Detect which cell encompasses the target text, then output its [x, y] center coordinate. 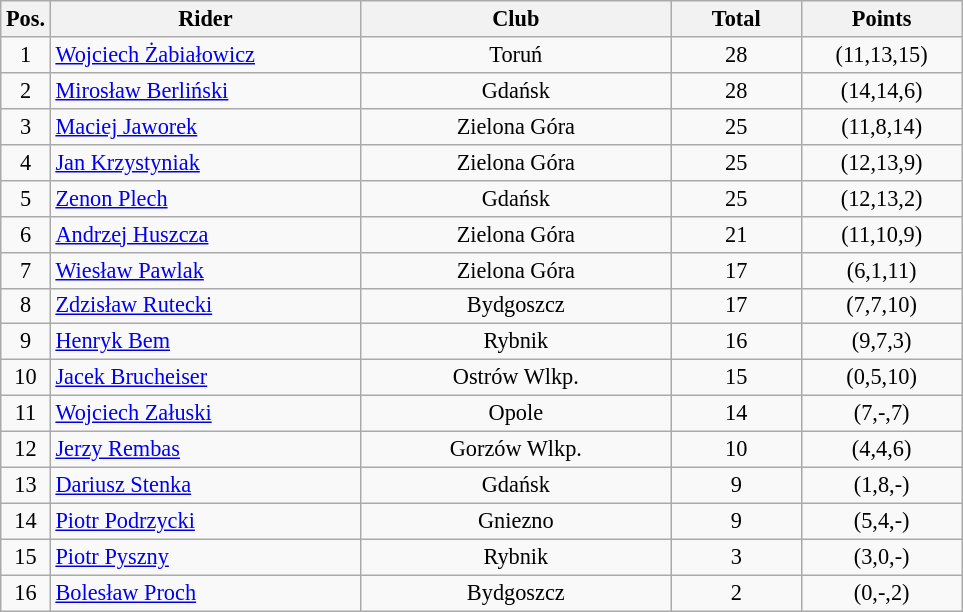
(1,8,-) [881, 485]
11 [26, 414]
Jerzy Rembas [205, 450]
Piotr Pyszny [205, 557]
Bolesław Proch [205, 593]
Toruń [516, 55]
(7,-,7) [881, 414]
Wojciech Załuski [205, 414]
(4,4,6) [881, 450]
(14,14,6) [881, 90]
(12,13,2) [881, 198]
21 [736, 234]
(11,8,14) [881, 126]
Total [736, 19]
Dariusz Stenka [205, 485]
7 [26, 270]
6 [26, 234]
Andrzej Huszcza [205, 234]
13 [26, 485]
Points [881, 19]
5 [26, 198]
Zenon Plech [205, 198]
(11,10,9) [881, 234]
(11,13,15) [881, 55]
Jan Krzystyniak [205, 162]
12 [26, 450]
Gniezno [516, 521]
(7,7,10) [881, 306]
(3,0,-) [881, 557]
Club [516, 19]
(0,5,10) [881, 378]
(9,7,3) [881, 342]
Zdzisław Rutecki [205, 306]
Opole [516, 414]
8 [26, 306]
(0,-,2) [881, 593]
Wojciech Żabiałowicz [205, 55]
Wiesław Pawlak [205, 270]
Ostrów Wlkp. [516, 378]
Henryk Bem [205, 342]
Mirosław Berliński [205, 90]
Maciej Jaworek [205, 126]
(12,13,9) [881, 162]
Piotr Podrzycki [205, 521]
Jacek Brucheiser [205, 378]
(5,4,-) [881, 521]
Pos. [26, 19]
(6,1,11) [881, 270]
1 [26, 55]
Gorzów Wlkp. [516, 450]
4 [26, 162]
Rider [205, 19]
